Pinpoint the cell where the given text exists, returning its [x, y] midpoint coordinate. 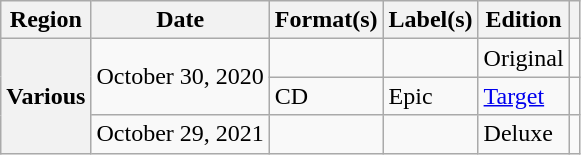
Epic [430, 96]
CD [326, 96]
Date [180, 20]
Region [46, 20]
Label(s) [430, 20]
Edition [524, 20]
Deluxe [524, 134]
Various [46, 96]
October 29, 2021 [180, 134]
Format(s) [326, 20]
Target [524, 96]
October 30, 2020 [180, 77]
Original [524, 58]
